Detect which cell encompasses the target text, then output its (X, Y) center coordinate. 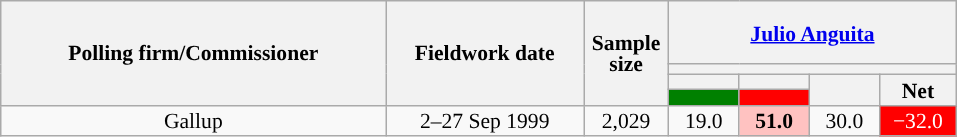
Net (918, 90)
30.0 (844, 120)
2–27 Sep 1999 (485, 120)
51.0 (774, 120)
−32.0 (918, 120)
19.0 (704, 120)
Gallup (194, 120)
2,029 (626, 120)
Fieldwork date (485, 53)
Polling firm/Commissioner (194, 53)
Sample size (626, 53)
Julio Anguita (813, 32)
